Output the (x, y) coordinate of the center of the cell containing the given text.  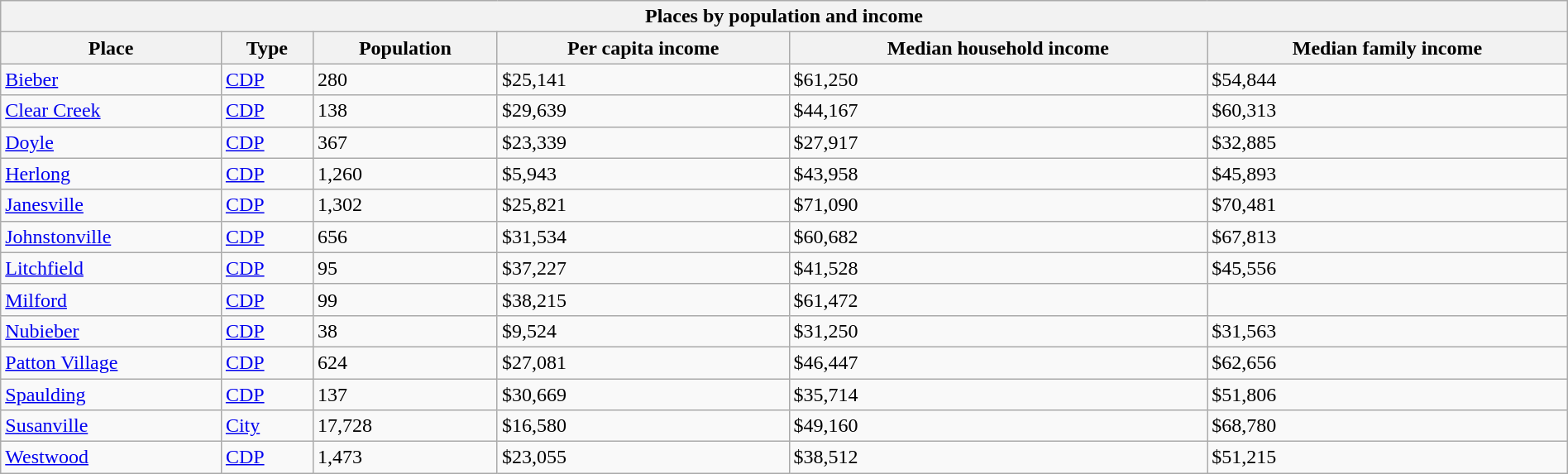
367 (405, 142)
17,728 (405, 426)
$46,447 (998, 362)
$25,821 (643, 205)
$37,227 (643, 268)
Patton Village (111, 362)
Westwood (111, 457)
$30,669 (643, 395)
Clear Creek (111, 111)
$43,958 (998, 174)
$67,813 (1388, 237)
$9,524 (643, 331)
$35,714 (998, 395)
$25,141 (643, 79)
$62,656 (1388, 362)
$31,563 (1388, 331)
$71,090 (998, 205)
$70,481 (1388, 205)
95 (405, 268)
$32,885 (1388, 142)
1,260 (405, 174)
$41,528 (998, 268)
$60,682 (998, 237)
$61,472 (998, 299)
$44,167 (998, 111)
$51,806 (1388, 395)
Janesville (111, 205)
$54,844 (1388, 79)
City (266, 426)
$5,943 (643, 174)
Nubieber (111, 331)
$61,250 (998, 79)
Spaulding (111, 395)
Johnstonville (111, 237)
Doyle (111, 142)
1,302 (405, 205)
$27,917 (998, 142)
$51,215 (1388, 457)
$45,556 (1388, 268)
Median family income (1388, 48)
137 (405, 395)
Places by population and income (784, 17)
Litchfield (111, 268)
Bieber (111, 79)
Per capita income (643, 48)
$68,780 (1388, 426)
Population (405, 48)
656 (405, 237)
138 (405, 111)
624 (405, 362)
$29,639 (643, 111)
$31,534 (643, 237)
Susanville (111, 426)
38 (405, 331)
280 (405, 79)
Median household income (998, 48)
Type (266, 48)
$38,215 (643, 299)
Milford (111, 299)
$49,160 (998, 426)
$31,250 (998, 331)
Herlong (111, 174)
$27,081 (643, 362)
$45,893 (1388, 174)
Place (111, 48)
99 (405, 299)
$60,313 (1388, 111)
$16,580 (643, 426)
1,473 (405, 457)
$23,339 (643, 142)
$23,055 (643, 457)
$38,512 (998, 457)
